Return the (X, Y) coordinate for the center point of the cell that contains the specified text.  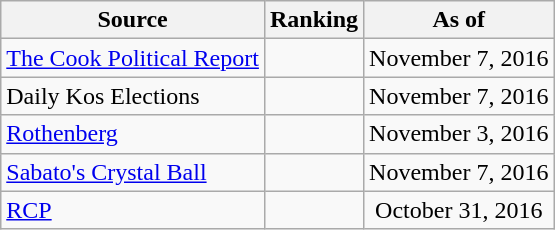
October 31, 2016 (459, 210)
Daily Kos Elections (133, 96)
Ranking (314, 20)
Sabato's Crystal Ball (133, 172)
The Cook Political Report (133, 58)
Source (133, 20)
November 3, 2016 (459, 134)
As of (459, 20)
Rothenberg (133, 134)
RCP (133, 210)
